Identify which cell holds the provided text, then report its (x, y) central coordinate. 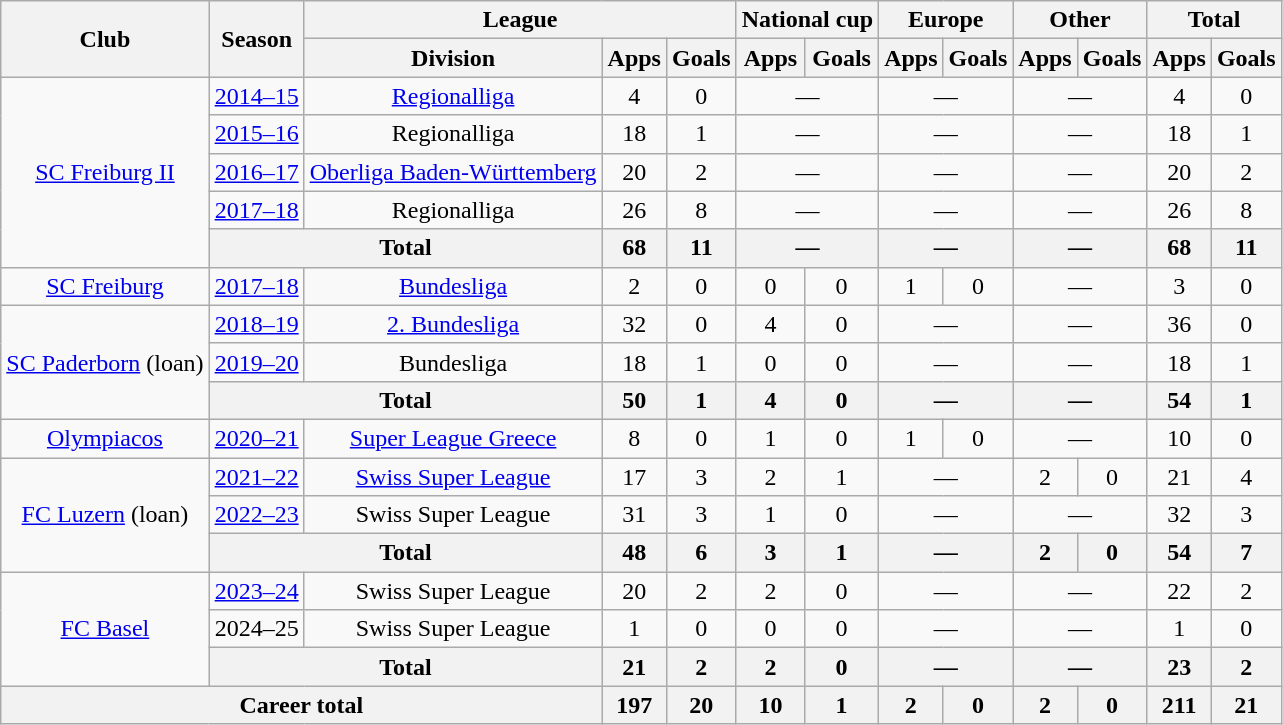
197 (634, 705)
50 (634, 400)
SC Paderborn (loan) (105, 362)
22 (1179, 591)
211 (1179, 705)
6 (701, 553)
Super League Greece (453, 438)
2022–23 (256, 515)
SC Freiburg (105, 286)
Season (256, 39)
Other (1080, 20)
7 (1246, 553)
2018–19 (256, 324)
2023–24 (256, 591)
36 (1179, 324)
48 (634, 553)
23 (1179, 667)
17 (634, 477)
2016–17 (256, 172)
2020–21 (256, 438)
Oberliga Baden-Württemberg (453, 172)
League (520, 20)
National cup (807, 20)
Division (453, 58)
2014–15 (256, 96)
2. Bundesliga (453, 324)
FC Luzern (loan) (105, 515)
Career total (302, 705)
SC Freiburg II (105, 172)
Europe (946, 20)
Club (105, 39)
Olympiacos (105, 438)
FC Basel (105, 629)
31 (634, 515)
2019–20 (256, 362)
2021–22 (256, 477)
2024–25 (256, 629)
2015–16 (256, 134)
